From the cell containing the given text, extract its center point as (x, y) coordinate. 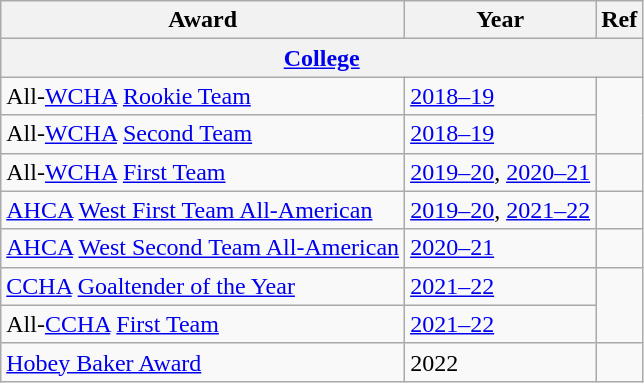
Ref (620, 20)
2019–20, 2021–22 (500, 210)
2022 (500, 362)
CCHA Goaltender of the Year (203, 286)
Year (500, 20)
AHCA West First Team All-American (203, 210)
All-WCHA First Team (203, 172)
2020–21 (500, 248)
Award (203, 20)
2019–20, 2020–21 (500, 172)
All-CCHA First Team (203, 324)
AHCA West Second Team All-American (203, 248)
All-WCHA Second Team (203, 134)
Hobey Baker Award (203, 362)
College (322, 58)
All-WCHA Rookie Team (203, 96)
